Pinpoint the cell where the given text exists, returning its (x, y) midpoint coordinate. 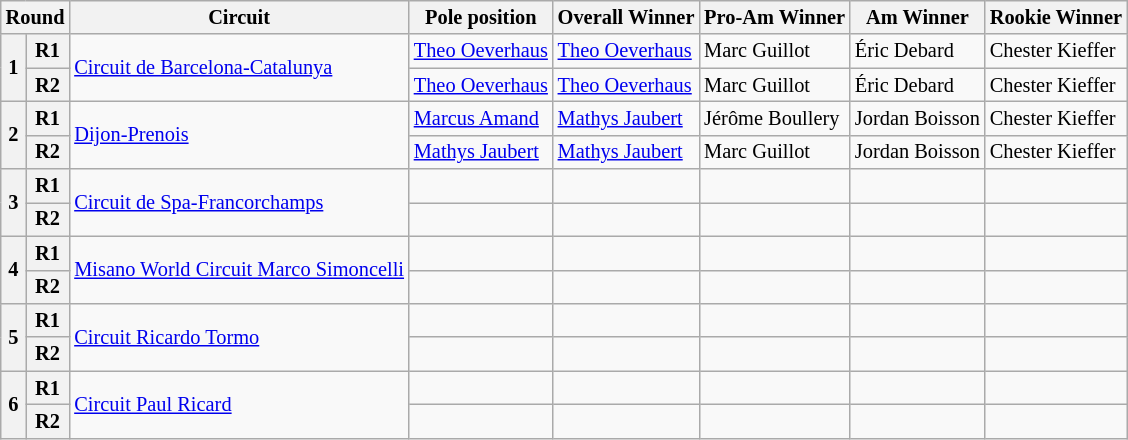
Am Winner (918, 17)
Circuit de Spa-Francorchamps (239, 202)
3 (14, 202)
Misano World Circuit Marco Simoncelli (239, 270)
Round (36, 17)
Circuit Ricardo Tormo (239, 336)
2 (14, 134)
Pro-Am Winner (774, 17)
4 (14, 270)
5 (14, 336)
6 (14, 404)
Circuit de Barcelona-Catalunya (239, 68)
Rookie Winner (1056, 17)
Circuit (239, 17)
Dijon-Prenois (239, 134)
Overall Winner (626, 17)
1 (14, 68)
Marcus Amand (481, 118)
Jérôme Boullery (774, 118)
Circuit Paul Ricard (239, 404)
Pole position (481, 17)
